For the text-containing cell, return its midpoint in (x, y) coordinate format. 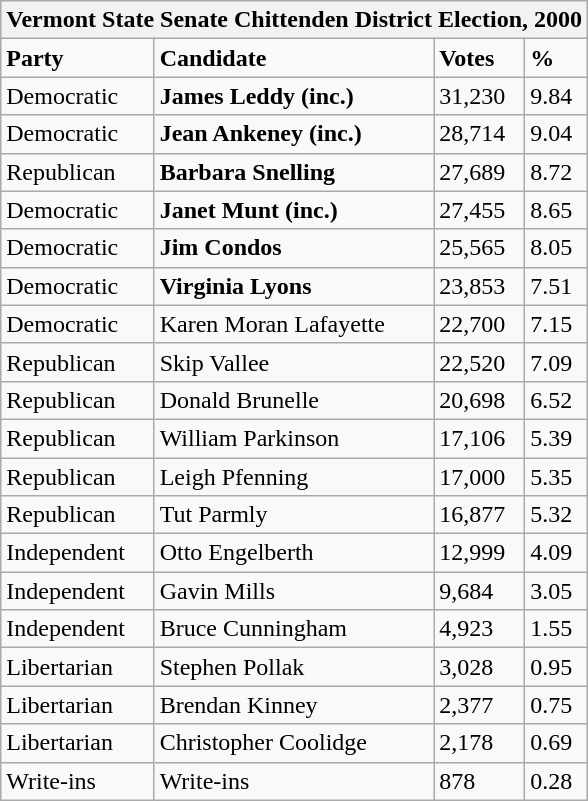
2,377 (480, 705)
Brendan Kinney (294, 705)
9.84 (556, 96)
Christopher Coolidge (294, 743)
Jim Condos (294, 248)
16,877 (480, 515)
Virginia Lyons (294, 286)
17,000 (480, 477)
27,455 (480, 210)
9.04 (556, 134)
31,230 (480, 96)
0.69 (556, 743)
Jean Ankeney (inc.) (294, 134)
17,106 (480, 438)
% (556, 58)
5.32 (556, 515)
Janet Munt (inc.) (294, 210)
1.55 (556, 629)
4,923 (480, 629)
James Leddy (inc.) (294, 96)
4.09 (556, 553)
0.95 (556, 667)
6.52 (556, 400)
William Parkinson (294, 438)
Barbara Snelling (294, 172)
23,853 (480, 286)
3.05 (556, 591)
Bruce Cunningham (294, 629)
Party (78, 58)
5.39 (556, 438)
7.09 (556, 362)
Votes (480, 58)
5.35 (556, 477)
8.72 (556, 172)
7.15 (556, 324)
12,999 (480, 553)
25,565 (480, 248)
Vermont State Senate Chittenden District Election, 2000 (294, 20)
Leigh Pfenning (294, 477)
8.05 (556, 248)
Otto Engelberth (294, 553)
28,714 (480, 134)
Candidate (294, 58)
2,178 (480, 743)
0.28 (556, 781)
878 (480, 781)
8.65 (556, 210)
7.51 (556, 286)
27,689 (480, 172)
Skip Vallee (294, 362)
20,698 (480, 400)
Stephen Pollak (294, 667)
3,028 (480, 667)
Tut Parmly (294, 515)
0.75 (556, 705)
22,520 (480, 362)
22,700 (480, 324)
9,684 (480, 591)
Gavin Mills (294, 591)
Donald Brunelle (294, 400)
Karen Moran Lafayette (294, 324)
